Provide the [x, y] coordinate of the cell's center where the given text is located.  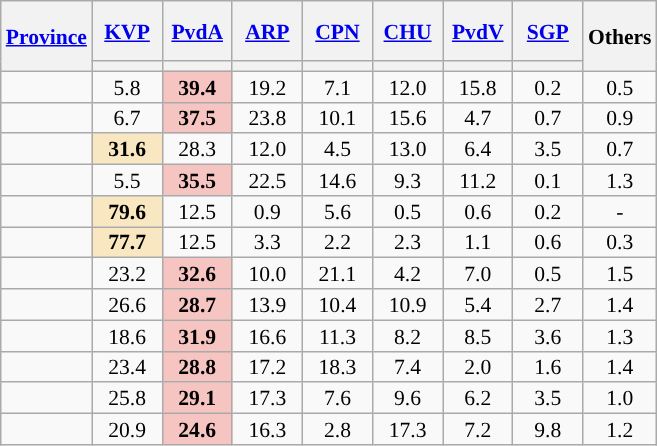
5.8 [127, 86]
13.0 [408, 150]
5.4 [478, 304]
26.6 [127, 304]
20.9 [127, 430]
10.1 [337, 118]
PvdV [478, 31]
31.6 [127, 150]
23.8 [267, 118]
18.3 [337, 366]
3.3 [267, 242]
28.8 [197, 366]
10.4 [337, 304]
CHU [408, 31]
CPN [337, 31]
19.2 [267, 86]
29.1 [197, 398]
2.3 [408, 242]
7.2 [478, 430]
39.4 [197, 86]
1.1 [478, 242]
0.1 [548, 180]
- [620, 212]
7.4 [408, 366]
4.5 [337, 150]
31.9 [197, 336]
24.6 [197, 430]
2.2 [337, 242]
37.5 [197, 118]
SGP [548, 31]
Others [620, 36]
5.6 [337, 212]
28.7 [197, 304]
3.6 [548, 336]
1.5 [620, 274]
10.9 [408, 304]
PvdA [197, 31]
2.7 [548, 304]
2.0 [478, 366]
15.8 [478, 86]
17.2 [267, 366]
11.2 [478, 180]
18.6 [127, 336]
16.3 [267, 430]
9.6 [408, 398]
21.1 [337, 274]
2.8 [337, 430]
13.9 [267, 304]
11.3 [337, 336]
1.2 [620, 430]
7.1 [337, 86]
23.4 [127, 366]
5.5 [127, 180]
7.6 [337, 398]
35.5 [197, 180]
ARP [267, 31]
0.3 [620, 242]
6.4 [478, 150]
22.5 [267, 180]
KVP [127, 31]
8.5 [478, 336]
6.2 [478, 398]
7.0 [478, 274]
10.0 [267, 274]
28.3 [197, 150]
16.6 [267, 336]
79.6 [127, 212]
15.6 [408, 118]
8.2 [408, 336]
4.7 [478, 118]
1.6 [548, 366]
9.3 [408, 180]
Province [46, 36]
14.6 [337, 180]
4.2 [408, 274]
1.0 [620, 398]
77.7 [127, 242]
9.8 [548, 430]
25.8 [127, 398]
6.7 [127, 118]
23.2 [127, 274]
32.6 [197, 274]
